From the cell containing the given text, extract its center point as (x, y) coordinate. 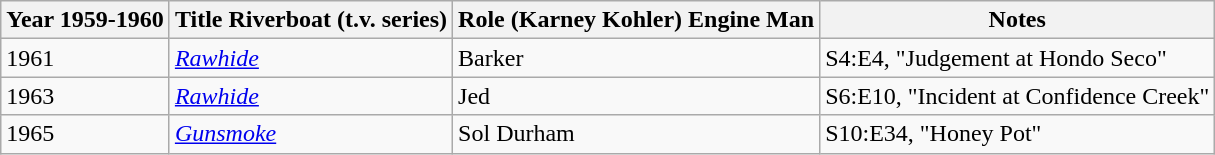
S6:E10, "Incident at Confidence Creek" (1018, 96)
1965 (86, 134)
Year 1959-1960 (86, 20)
Gunsmoke (310, 134)
Sol Durham (636, 134)
Notes (1018, 20)
S4:E4, "Judgement at Hondo Seco" (1018, 58)
1961 (86, 58)
Barker (636, 58)
Role (Karney Kohler) Engine Man (636, 20)
Title Riverboat (t.v. series) (310, 20)
1963 (86, 96)
S10:E34, "Honey Pot" (1018, 134)
Jed (636, 96)
